Output the [x, y] coordinate of the center of the cell containing the given text.  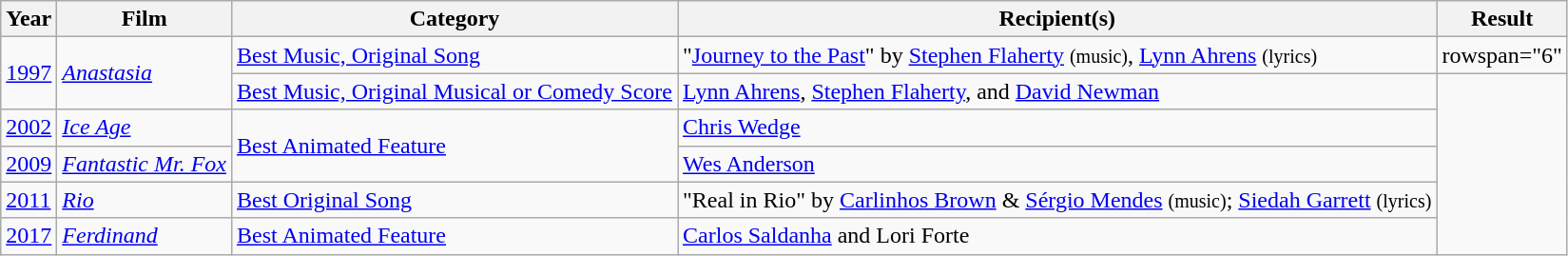
"Real in Rio" by Carlinhos Brown & Sérgio Mendes (music); Siedah Garrett (lyrics) [1057, 200]
2002 [29, 128]
Fantastic Mr. Fox [145, 164]
Result [1502, 19]
1997 [29, 73]
Ice Age [145, 128]
Film [145, 19]
Best Music, Original Musical or Comedy Score [455, 91]
2009 [29, 164]
Best Music, Original Song [455, 55]
Category [455, 19]
rowspan="6" [1502, 55]
Wes Anderson [1057, 164]
Chris Wedge [1057, 128]
"Journey to the Past" by Stephen Flaherty (music), Lynn Ahrens (lyrics) [1057, 55]
Year [29, 19]
Carlos Saldanha and Lori Forte [1057, 236]
Rio [145, 200]
Best Original Song [455, 200]
Recipient(s) [1057, 19]
Lynn Ahrens, Stephen Flaherty, and David Newman [1057, 91]
2017 [29, 236]
Ferdinand [145, 236]
Anastasia [145, 73]
2011 [29, 200]
